Find where the given text appears and provide that cell's center as (x, y) coordinate. 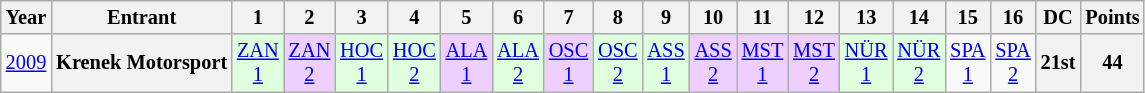
4 (414, 17)
21st (1058, 63)
NÜR1 (866, 63)
10 (714, 17)
13 (866, 17)
HOC1 (362, 63)
SPA2 (1012, 63)
Entrant (142, 17)
6 (518, 17)
5 (467, 17)
ASS1 (666, 63)
9 (666, 17)
ALA1 (467, 63)
HOC2 (414, 63)
ZAN1 (258, 63)
Points (1112, 17)
14 (918, 17)
ZAN2 (310, 63)
Krenek Motorsport (142, 63)
SPA1 (968, 63)
NÜR2 (918, 63)
3 (362, 17)
2009 (26, 63)
1 (258, 17)
DC (1058, 17)
OSC2 (618, 63)
11 (763, 17)
15 (968, 17)
OSC1 (568, 63)
Year (26, 17)
7 (568, 17)
8 (618, 17)
MST1 (763, 63)
ALA2 (518, 63)
44 (1112, 63)
MST2 (814, 63)
12 (814, 17)
ASS2 (714, 63)
16 (1012, 17)
2 (310, 17)
